Identify which cell holds the provided text, then report its [X, Y] central coordinate. 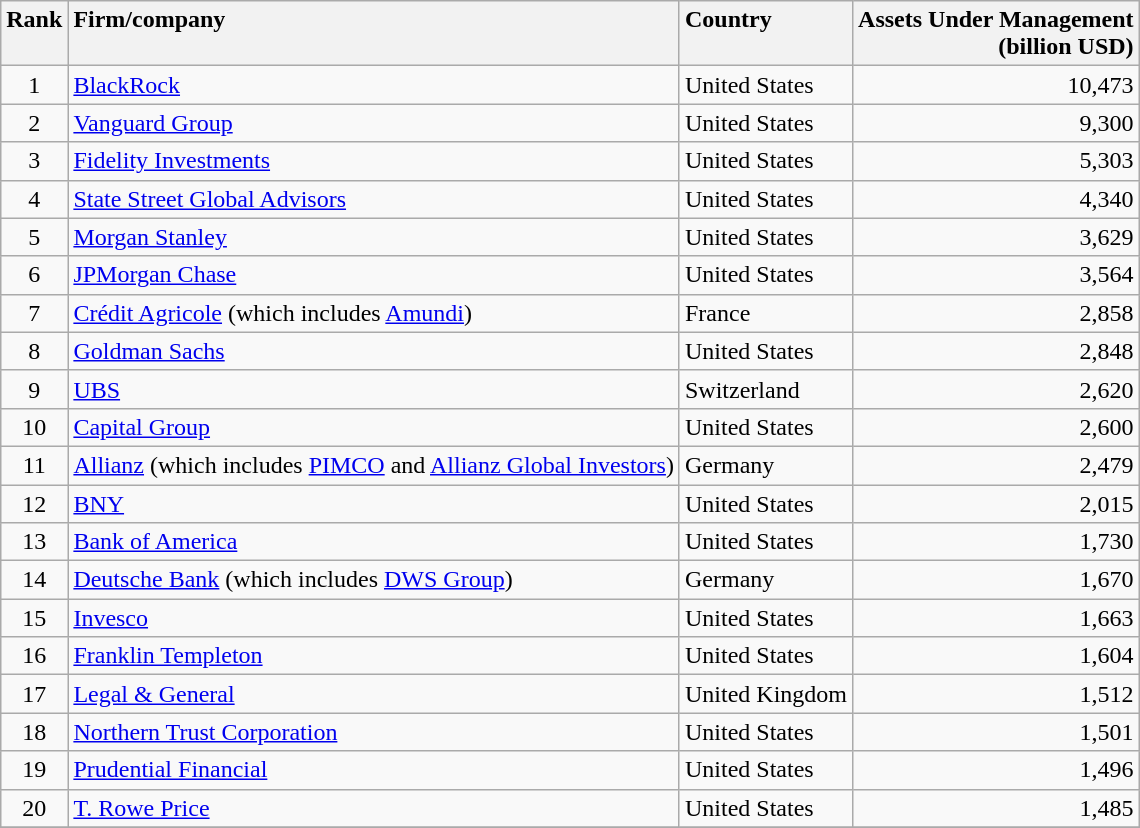
Franklin Templeton [374, 656]
Switzerland [766, 389]
1,512 [996, 694]
Morgan Stanley [374, 237]
1 [34, 85]
1,730 [996, 542]
Vanguard Group [374, 123]
3 [34, 161]
18 [34, 732]
1,485 [996, 808]
Goldman Sachs [374, 351]
1,670 [996, 580]
13 [34, 542]
Assets Under Management (billion USD) [996, 34]
T. Rowe Price [374, 808]
Rank [34, 34]
20 [34, 808]
8 [34, 351]
17 [34, 694]
2 [34, 123]
Allianz (which includes PIMCO and Allianz Global Investors) [374, 465]
11 [34, 465]
United Kingdom [766, 694]
15 [34, 618]
UBS [374, 389]
1,663 [996, 618]
1,496 [996, 770]
7 [34, 313]
19 [34, 770]
JPMorgan Chase [374, 275]
5,303 [996, 161]
4,340 [996, 199]
Crédit Agricole (which includes Amundi) [374, 313]
1,501 [996, 732]
Prudential Financial [374, 770]
9 [34, 389]
2,848 [996, 351]
France [766, 313]
4 [34, 199]
Capital Group [374, 427]
Fidelity Investments [374, 161]
Bank of America [374, 542]
9,300 [996, 123]
BNY [374, 503]
5 [34, 237]
2,479 [996, 465]
Deutsche Bank (which includes DWS Group) [374, 580]
16 [34, 656]
3,564 [996, 275]
1,604 [996, 656]
Legal & General [374, 694]
Firm/company [374, 34]
3,629 [996, 237]
Invesco [374, 618]
2,858 [996, 313]
Northern Trust Corporation [374, 732]
10 [34, 427]
2,015 [996, 503]
6 [34, 275]
12 [34, 503]
State Street Global Advisors [374, 199]
14 [34, 580]
10,473 [996, 85]
BlackRock [374, 85]
Country [766, 34]
2,620 [996, 389]
2,600 [996, 427]
